Extract the [x, y] coordinate from the center of the cell holding the provided text.  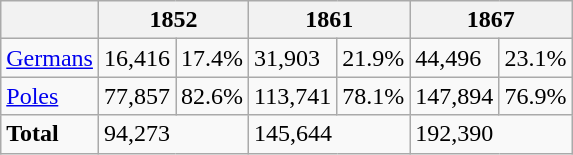
77,857 [136, 96]
1852 [173, 20]
21.9% [374, 58]
1867 [491, 20]
113,741 [293, 96]
23.1% [536, 58]
Germans [50, 58]
1861 [330, 20]
82.6% [212, 96]
192,390 [491, 134]
Total [50, 134]
147,894 [454, 96]
44,496 [454, 58]
31,903 [293, 58]
145,644 [330, 134]
16,416 [136, 58]
94,273 [173, 134]
Poles [50, 96]
76.9% [536, 96]
78.1% [374, 96]
17.4% [212, 58]
